Locate the cell with the specified text and output its (X, Y) center coordinate. 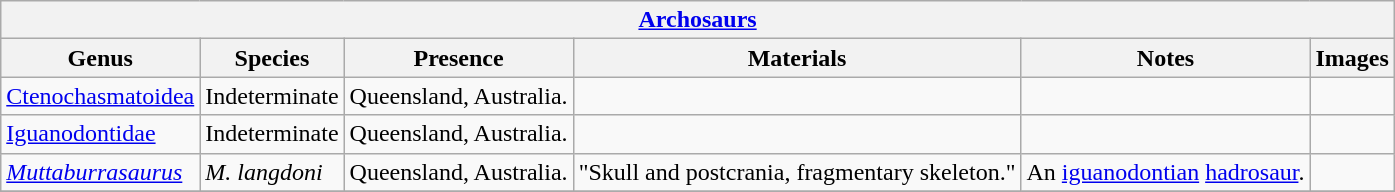
Archosaurs (698, 20)
Presence (458, 58)
"Skull and postcrania, fragmentary skeleton." (797, 172)
Materials (797, 58)
An iguanodontian hadrosaur. (1166, 172)
Muttaburrasaurus (100, 172)
Iguanodontidae (100, 134)
Notes (1166, 58)
M. langdoni (272, 172)
Species (272, 58)
Images (1352, 58)
Ctenochasmatoidea (100, 96)
Genus (100, 58)
